Identify which cell holds the provided text, then report its (x, y) central coordinate. 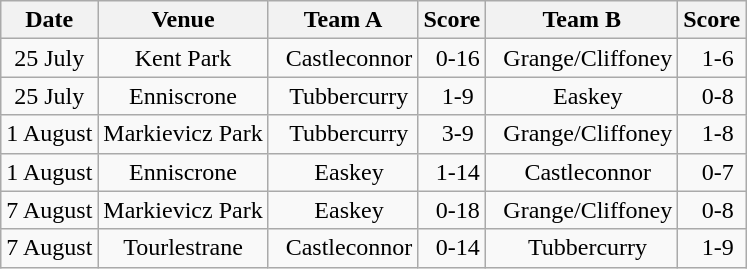
Team B (582, 20)
0-14 (452, 248)
Team A (343, 20)
1-6 (712, 58)
Date (50, 20)
Venue (183, 20)
Kent Park (183, 58)
3-9 (452, 134)
0-18 (452, 210)
1-8 (712, 134)
0-7 (712, 172)
0-16 (452, 58)
1-14 (452, 172)
Tourlestrane (183, 248)
